Return [X, Y] of the center of cell containing provided text 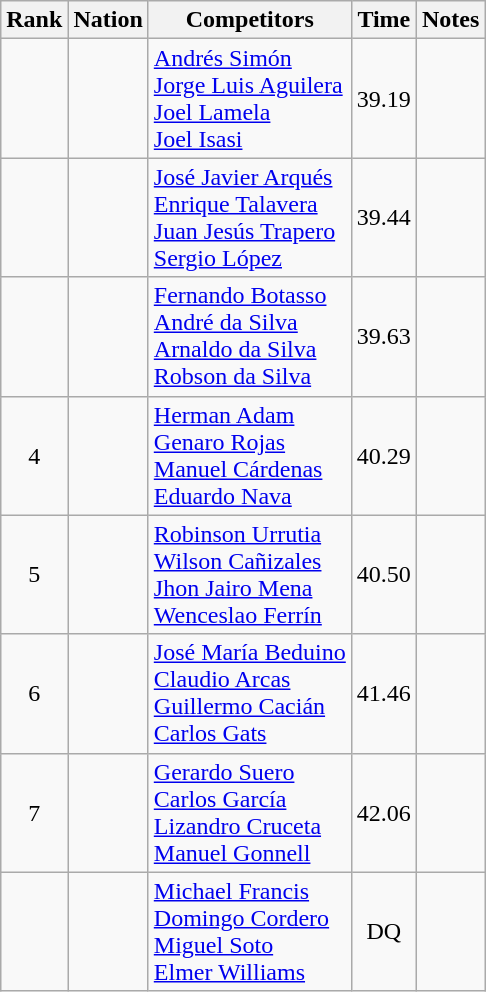
Andrés SimónJorge Luis AguileraJoel LamelaJoel Isasi [250, 98]
Notes [450, 20]
40.29 [384, 456]
Robinson UrrutiaWilson CañizalesJhon Jairo MenaWenceslao Ferrín [250, 574]
39.63 [384, 336]
Rank [34, 20]
6 [34, 694]
Nation [108, 20]
41.46 [384, 694]
5 [34, 574]
39.44 [384, 218]
José Javier ArquésEnrique TalaveraJuan Jesús TraperoSergio López [250, 218]
Time [384, 20]
7 [34, 812]
Michael FrancisDomingo CorderoMiguel SotoElmer Williams [250, 932]
39.19 [384, 98]
Herman AdamGenaro RojasManuel CárdenasEduardo Nava [250, 456]
Gerardo SueroCarlos GarcíaLizandro CrucetaManuel Gonnell [250, 812]
José María BeduinoClaudio ArcasGuillermo CaciánCarlos Gats [250, 694]
40.50 [384, 574]
4 [34, 456]
42.06 [384, 812]
DQ [384, 932]
Competitors [250, 20]
Fernando BotassoAndré da SilvaArnaldo da SilvaRobson da Silva [250, 336]
